Return [X, Y] of the center of cell containing provided text 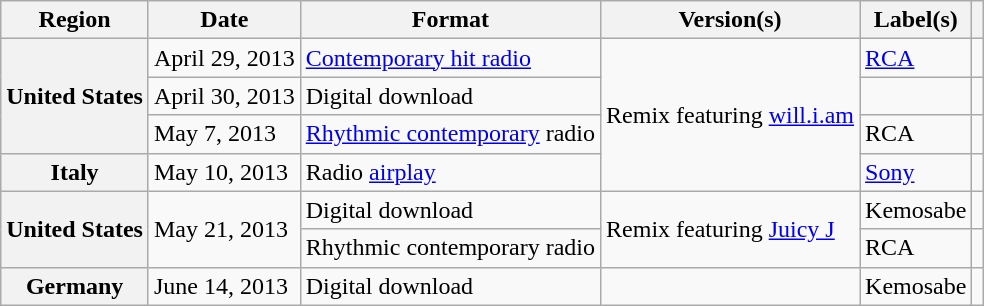
Remix featuring Juicy J [730, 229]
Region [75, 20]
May 10, 2013 [224, 172]
Label(s) [916, 20]
Format [450, 20]
Italy [75, 172]
Version(s) [730, 20]
Sony [916, 172]
Date [224, 20]
April 29, 2013 [224, 58]
June 14, 2013 [224, 286]
April 30, 2013 [224, 96]
Radio airplay [450, 172]
Remix featuring will.i.am [730, 115]
May 21, 2013 [224, 229]
Germany [75, 286]
May 7, 2013 [224, 134]
Contemporary hit radio [450, 58]
